Provide the [x, y] coordinate of the cell's center where the given text is located.  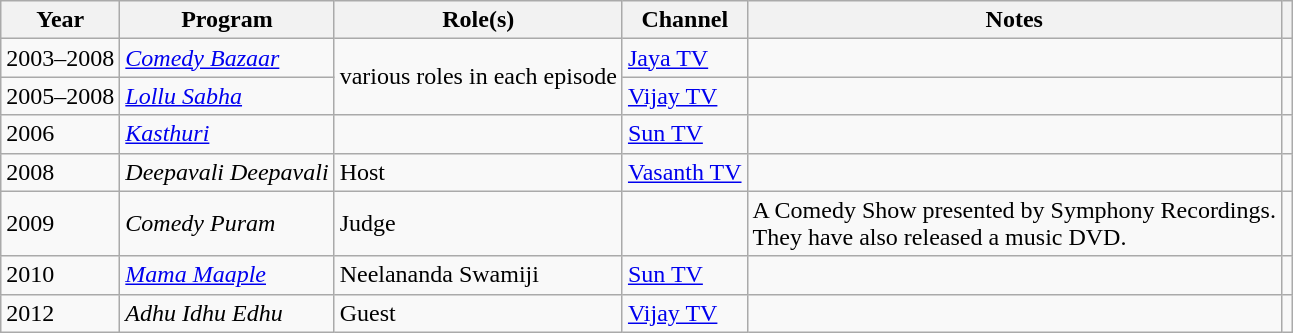
Notes [1014, 20]
Neelananda Swamiji [478, 275]
Guest [478, 313]
2010 [60, 275]
Jaya TV [684, 58]
Lollu Sabha [227, 96]
2012 [60, 313]
Judge [478, 224]
Role(s) [478, 20]
2005–2008 [60, 96]
2008 [60, 172]
various roles in each episode [478, 77]
Comedy Bazaar [227, 58]
Vasanth TV [684, 172]
Channel [684, 20]
2006 [60, 134]
Comedy Puram [227, 224]
Kasthuri [227, 134]
Adhu Idhu Edhu [227, 313]
A Comedy Show presented by Symphony Recordings.They have also released a music DVD. [1014, 224]
2003–2008 [60, 58]
Mama Maaple [227, 275]
Deepavali Deepavali [227, 172]
Program [227, 20]
2009 [60, 224]
Year [60, 20]
Host [478, 172]
